From the cell containing the given text, extract its center point as [X, Y] coordinate. 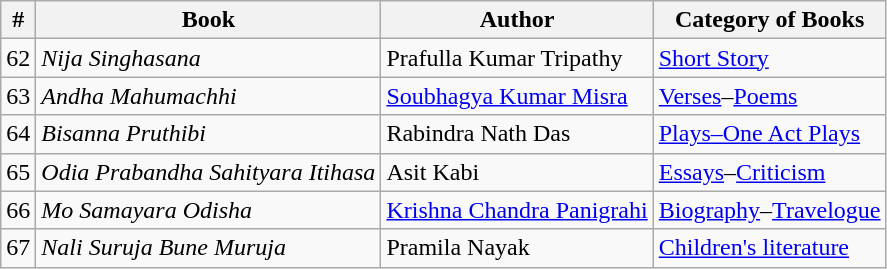
Andha Mahumachhi [208, 96]
Rabindra Nath Das [517, 134]
63 [18, 96]
Short Story [770, 58]
Mo Samayara Odisha [208, 210]
Book [208, 20]
Essays–Criticism [770, 172]
Verses–Poems [770, 96]
Plays–One Act Plays [770, 134]
Pramila Nayak [517, 248]
Biography–Travelogue [770, 210]
# [18, 20]
Prafulla Kumar Tripathy [517, 58]
Nija Singhasana [208, 58]
Odia Prabandha Sahityara Itihasa [208, 172]
Nali Suruja Bune Muruja [208, 248]
Asit Kabi [517, 172]
64 [18, 134]
67 [18, 248]
Bisanna Pruthibi [208, 134]
Children's literature [770, 248]
Author [517, 20]
Category of Books [770, 20]
62 [18, 58]
65 [18, 172]
66 [18, 210]
Krishna Chandra Panigrahi [517, 210]
Soubhagya Kumar Misra [517, 96]
